Return [X, Y] of the center of cell containing provided text 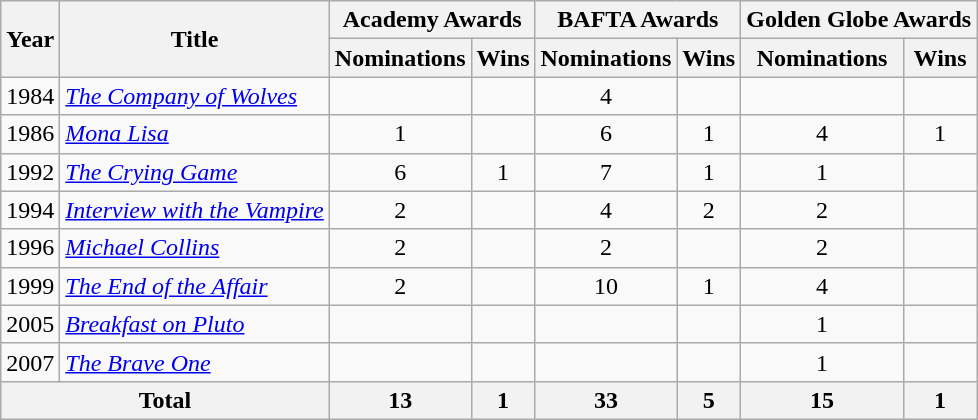
33 [606, 400]
The End of the Affair [194, 286]
Title [194, 39]
1994 [30, 210]
BAFTA Awards [638, 20]
The Company of Wolves [194, 96]
13 [400, 400]
The Crying Game [194, 172]
Year [30, 39]
2007 [30, 362]
Breakfast on Pluto [194, 324]
Academy Awards [432, 20]
Mona Lisa [194, 134]
1996 [30, 248]
1999 [30, 286]
1984 [30, 96]
Total [166, 400]
Interview with the Vampire [194, 210]
15 [822, 400]
7 [606, 172]
5 [709, 400]
Michael Collins [194, 248]
10 [606, 286]
The Brave One [194, 362]
1986 [30, 134]
2005 [30, 324]
1992 [30, 172]
Golden Globe Awards [859, 20]
